Find where the given text appears and provide that cell's center as [x, y] coordinate. 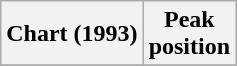
Peakposition [189, 34]
Chart (1993) [72, 34]
